Output the [x, y] coordinate of the center of the cell containing the given text.  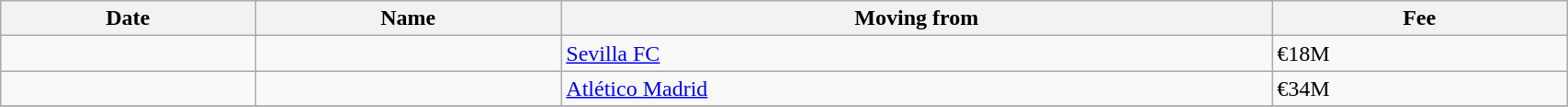
Moving from [917, 18]
€18M [1420, 53]
€34M [1420, 89]
Name [408, 18]
Date [129, 18]
Atlético Madrid [917, 89]
Fee [1420, 18]
Sevilla FC [917, 53]
